Pinpoint the cell where the given text exists, returning its (x, y) midpoint coordinate. 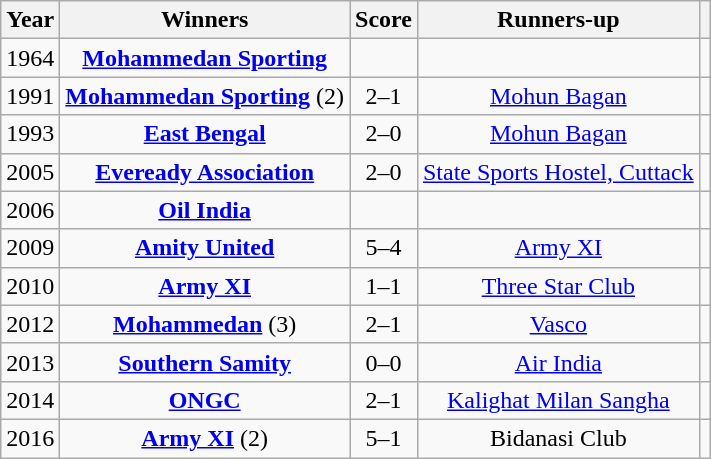
Air India (558, 362)
Mohammedan Sporting (2) (205, 96)
Mohammedan Sporting (205, 58)
Kalighat Milan Sangha (558, 400)
Bidanasi Club (558, 438)
2014 (30, 400)
Amity United (205, 248)
1991 (30, 96)
Army XI (2) (205, 438)
2005 (30, 172)
ONGC (205, 400)
0–0 (384, 362)
Year (30, 20)
Mohammedan (3) (205, 324)
2013 (30, 362)
1964 (30, 58)
Winners (205, 20)
Vasco (558, 324)
2016 (30, 438)
Runners-up (558, 20)
5–1 (384, 438)
5–4 (384, 248)
1993 (30, 134)
2012 (30, 324)
Oil India (205, 210)
State Sports Hostel, Cuttack (558, 172)
2006 (30, 210)
2010 (30, 286)
Three Star Club (558, 286)
East Bengal (205, 134)
Southern Samity (205, 362)
Score (384, 20)
1–1 (384, 286)
2009 (30, 248)
Eveready Association (205, 172)
